Locate the cell with the specified text and output its (X, Y) center coordinate. 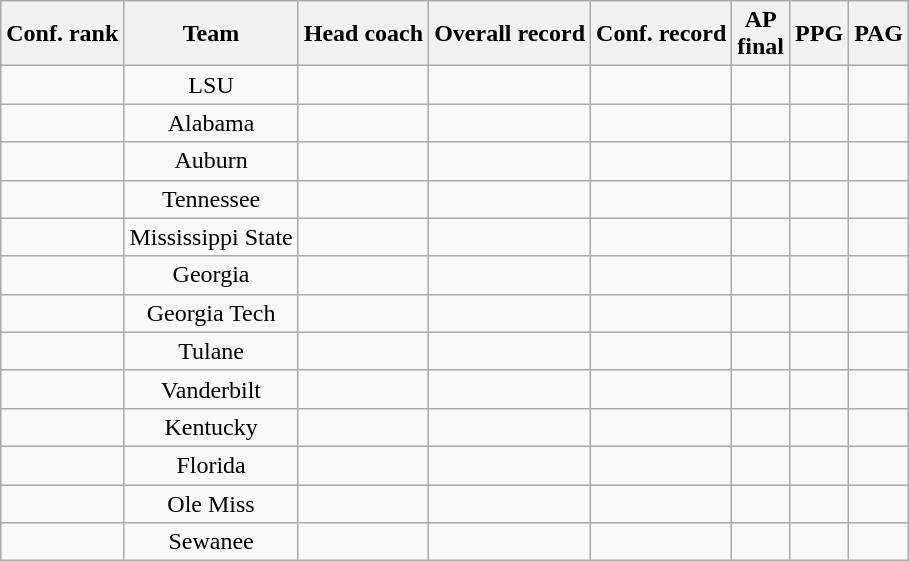
Auburn (211, 161)
PPG (820, 34)
Vanderbilt (211, 389)
Conf. record (662, 34)
Conf. rank (62, 34)
Sewanee (211, 542)
Georgia (211, 275)
Overall record (510, 34)
Tulane (211, 351)
Georgia Tech (211, 313)
Kentucky (211, 427)
LSU (211, 85)
Florida (211, 465)
Head coach (363, 34)
APfinal (761, 34)
Tennessee (211, 199)
Alabama (211, 123)
Team (211, 34)
Ole Miss (211, 503)
PAG (879, 34)
Mississippi State (211, 237)
